Return (x, y) of the center of cell containing provided text 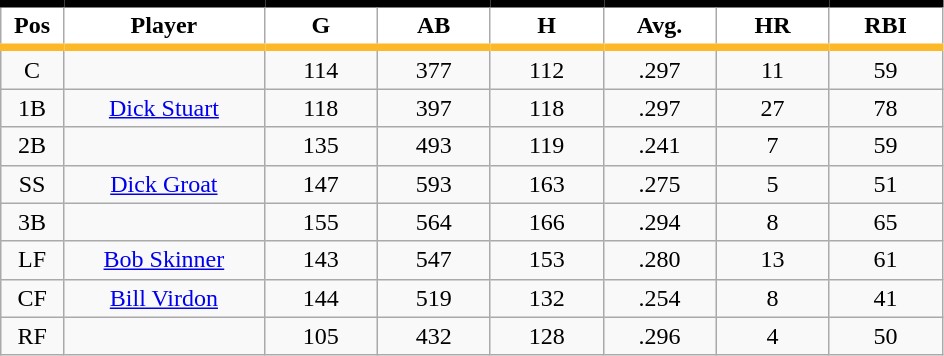
163 (546, 184)
51 (886, 184)
135 (320, 146)
155 (320, 222)
493 (434, 146)
153 (546, 260)
4 (772, 336)
LF (32, 260)
7 (772, 146)
2B (32, 146)
.280 (660, 260)
SS (32, 184)
547 (434, 260)
Bob Skinner (164, 260)
CF (32, 298)
Bill Virdon (164, 298)
377 (434, 68)
.294 (660, 222)
112 (546, 68)
G (320, 26)
3B (32, 222)
Dick Stuart (164, 108)
78 (886, 108)
519 (434, 298)
132 (546, 298)
H (546, 26)
5 (772, 184)
Pos (32, 26)
Player (164, 26)
166 (546, 222)
13 (772, 260)
AB (434, 26)
27 (772, 108)
RF (32, 336)
C (32, 68)
50 (886, 336)
397 (434, 108)
.296 (660, 336)
.275 (660, 184)
119 (546, 146)
RBI (886, 26)
1B (32, 108)
HR (772, 26)
143 (320, 260)
432 (434, 336)
65 (886, 222)
144 (320, 298)
61 (886, 260)
147 (320, 184)
.254 (660, 298)
.241 (660, 146)
128 (546, 336)
Dick Groat (164, 184)
Avg. (660, 26)
593 (434, 184)
105 (320, 336)
564 (434, 222)
114 (320, 68)
41 (886, 298)
11 (772, 68)
